Extract the (X, Y) coordinate from the center of the cell holding the provided text.  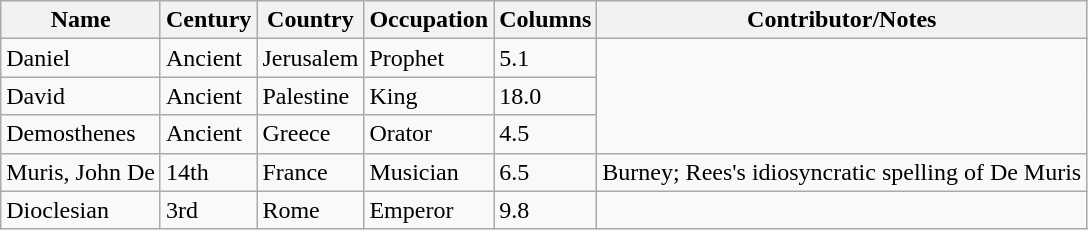
Orator (429, 134)
Contributor/Notes (842, 20)
David (81, 96)
Emperor (429, 210)
Burney; Rees's idiosyncratic spelling of De Muris (842, 172)
Demosthenes (81, 134)
Dioclesian (81, 210)
Country (310, 20)
Greece (310, 134)
France (310, 172)
Muris, John De (81, 172)
King (429, 96)
Palestine (310, 96)
14th (208, 172)
4.5 (546, 134)
Daniel (81, 58)
6.5 (546, 172)
18.0 (546, 96)
3rd (208, 210)
Occupation (429, 20)
5.1 (546, 58)
9.8 (546, 210)
Musician (429, 172)
Prophet (429, 58)
Century (208, 20)
Name (81, 20)
Jerusalem (310, 58)
Rome (310, 210)
Columns (546, 20)
